For the text-containing cell, return its midpoint in (x, y) coordinate format. 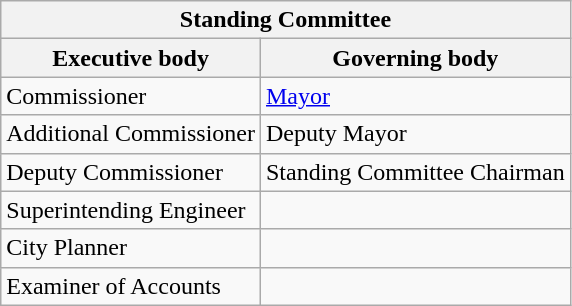
Superintending Engineer (131, 210)
Governing body (415, 58)
Examiner of Accounts (131, 286)
Standing Committee (286, 20)
Additional Commissioner (131, 134)
Deputy Mayor (415, 134)
Commissioner (131, 96)
Executive body (131, 58)
City Planner (131, 248)
Deputy Commissioner (131, 172)
Mayor (415, 96)
Standing Committee Chairman (415, 172)
